Find where the given text appears and provide that cell's center as [X, Y] coordinate. 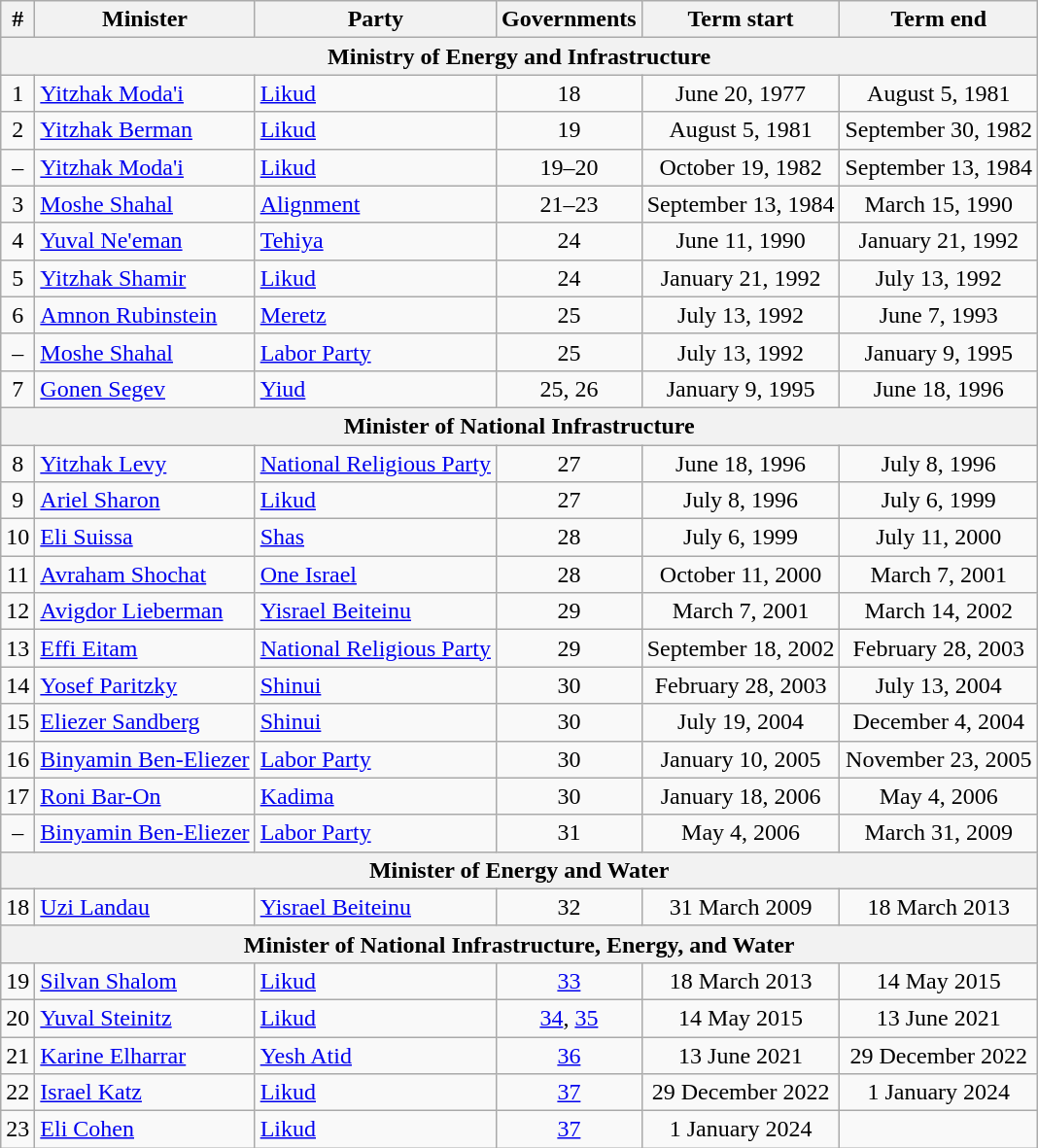
Minister of National Infrastructure [519, 426]
Yuval Steinitz [145, 1018]
Term start [741, 19]
Governments [570, 19]
Term end [939, 19]
21–23 [570, 204]
13 [17, 648]
June 7, 1993 [939, 315]
32 [570, 907]
Avraham Shochat [145, 574]
11 [17, 574]
Yitzhak Berman [145, 130]
5 [17, 278]
1 [17, 93]
8 [17, 464]
Yesh Atid [375, 1055]
31 [570, 833]
January 10, 2005 [741, 759]
Israel Katz [145, 1093]
Eli Cohen [145, 1130]
January 18, 2006 [741, 796]
December 4, 2004 [939, 722]
Roni Bar-On [145, 796]
September 30, 1982 [939, 130]
12 [17, 611]
Yitzhak Shamir [145, 278]
15 [17, 722]
October 11, 2000 [741, 574]
Eli Suissa [145, 538]
6 [17, 315]
3 [17, 204]
4 [17, 241]
Ariel Sharon [145, 501]
23 [17, 1130]
Gonen Segev [145, 389]
Shas [375, 538]
25, 26 [570, 389]
Minister of Energy and Water [519, 870]
Alignment [375, 204]
Kadima [375, 796]
Eliezer Sandberg [145, 722]
10 [17, 538]
March 31, 2009 [939, 833]
Tehiya [375, 241]
March 14, 2002 [939, 611]
September 18, 2002 [741, 648]
17 [17, 796]
November 23, 2005 [939, 759]
Ministry of Energy and Infrastructure [519, 56]
9 [17, 501]
Silvan Shalom [145, 981]
Karine Elharrar [145, 1055]
Yosef Paritzky [145, 685]
June 11, 1990 [741, 241]
Yitzhak Levy [145, 464]
22 [17, 1093]
October 19, 1982 [741, 167]
19–20 [570, 167]
July 19, 2004 [741, 722]
Effi Eitam [145, 648]
Minister [145, 19]
Avigdor Lieberman [145, 611]
June 20, 1977 [741, 93]
Party [375, 19]
Yiud [375, 389]
One Israel [375, 574]
7 [17, 389]
16 [17, 759]
33 [570, 981]
20 [17, 1018]
# [17, 19]
Meretz [375, 315]
Yuval Ne'eman [145, 241]
March 15, 1990 [939, 204]
Minister of National Infrastructure, Energy, and Water [519, 944]
2 [17, 130]
21 [17, 1055]
34, 35 [570, 1018]
Uzi Landau [145, 907]
31 March 2009 [741, 907]
July 11, 2000 [939, 538]
July 13, 2004 [939, 685]
36 [570, 1055]
Amnon Rubinstein [145, 315]
14 [17, 685]
